Output the [x, y] coordinate of the center of the cell containing the given text.  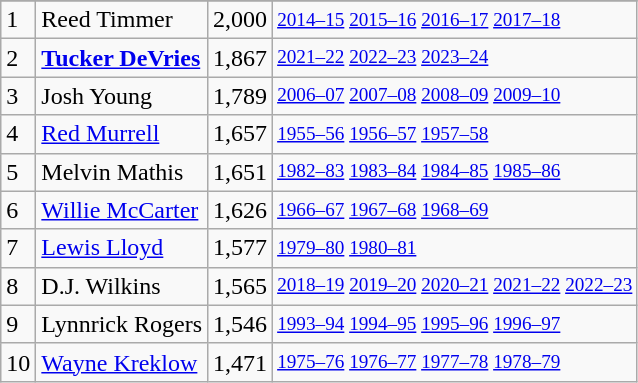
1,789 [240, 96]
2014–15 2015–16 2016–17 2017–18 [455, 20]
4 [18, 134]
Lewis Lloyd [122, 248]
Reed Timmer [122, 20]
1966–67 1967–68 1968–69 [455, 210]
1979–80 1980–81 [455, 248]
9 [18, 324]
5 [18, 172]
2018–19 2019–20 2020–21 2021–22 2022–23 [455, 286]
1,657 [240, 134]
1975–76 1976–77 1977–78 1978–79 [455, 362]
1,626 [240, 210]
Lynnrick Rogers [122, 324]
1955–56 1956–57 1957–58 [455, 134]
6 [18, 210]
1 [18, 20]
7 [18, 248]
Willie McCarter [122, 210]
D.J. Wilkins [122, 286]
1,565 [240, 286]
2021–22 2022–23 2023–24 [455, 58]
2,000 [240, 20]
Red Murrell [122, 134]
2006–07 2007–08 2008–09 2009–10 [455, 96]
Wayne Kreklow [122, 362]
1,577 [240, 248]
Josh Young [122, 96]
Tucker DeVries [122, 58]
1,651 [240, 172]
1,471 [240, 362]
10 [18, 362]
1,546 [240, 324]
1993–94 1994–95 1995–96 1996–97 [455, 324]
3 [18, 96]
Melvin Mathis [122, 172]
8 [18, 286]
1982–83 1983–84 1984–85 1985–86 [455, 172]
2 [18, 58]
1,867 [240, 58]
